Capture the cell that displays the provided text and extract its (x, y) central coordinate. 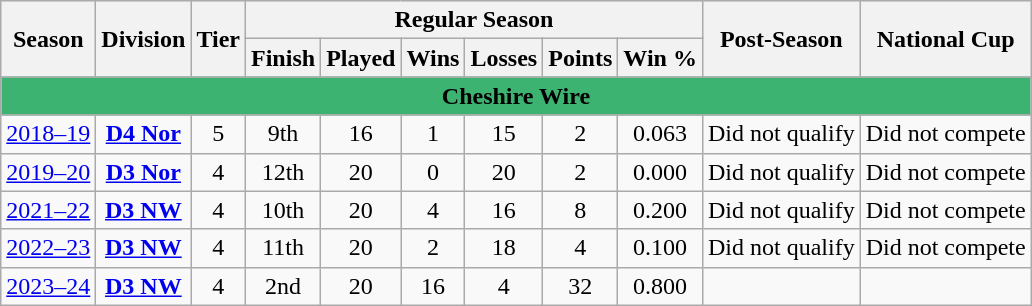
15 (504, 134)
10th (284, 210)
Cheshire Wire (516, 96)
Regular Season (474, 20)
0 (433, 172)
D4 Nor (144, 134)
2019–20 (48, 172)
Wins (433, 58)
2021–22 (48, 210)
Points (580, 58)
0.063 (660, 134)
2023–24 (48, 286)
5 (218, 134)
Played (361, 58)
12th (284, 172)
2nd (284, 286)
0.100 (660, 248)
1 (433, 134)
0.800 (660, 286)
0.000 (660, 172)
Tier (218, 39)
18 (504, 248)
2018–19 (48, 134)
Losses (504, 58)
11th (284, 248)
Division (144, 39)
8 (580, 210)
9th (284, 134)
0.200 (660, 210)
2022–23 (48, 248)
D3 Nor (144, 172)
Season (48, 39)
National Cup (946, 39)
32 (580, 286)
Post-Season (781, 39)
Win % (660, 58)
Finish (284, 58)
